Output the (X, Y) coordinate of the center of the cell containing the given text.  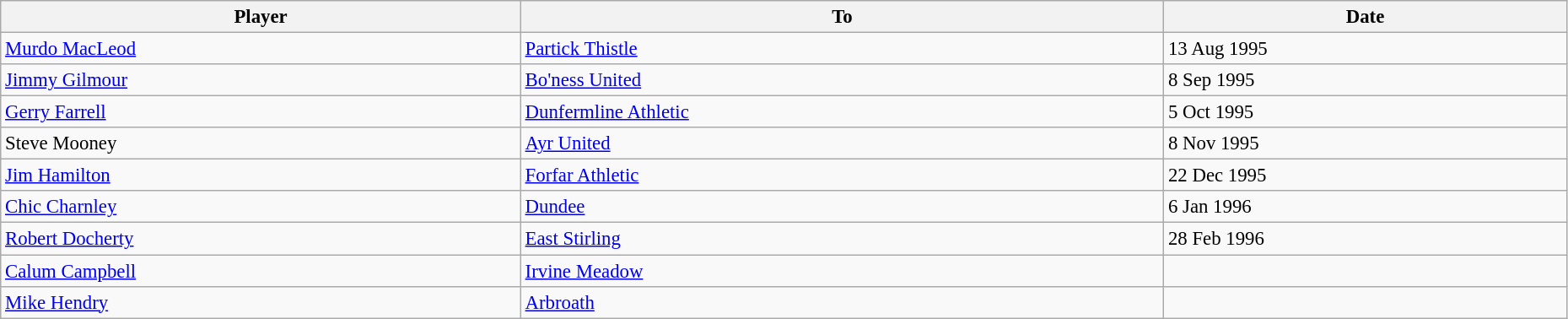
East Stirling (842, 239)
Forfar Athletic (842, 176)
5 Oct 1995 (1366, 112)
Arbroath (842, 302)
Chic Charnley (261, 207)
Partick Thistle (842, 49)
Player (261, 17)
Ayr United (842, 143)
6 Jan 1996 (1366, 207)
Irvine Meadow (842, 271)
Robert Docherty (261, 239)
Jimmy Gilmour (261, 80)
8 Nov 1995 (1366, 143)
28 Feb 1996 (1366, 239)
Calum Campbell (261, 271)
8 Sep 1995 (1366, 80)
13 Aug 1995 (1366, 49)
Mike Hendry (261, 302)
Bo'ness United (842, 80)
Dunfermline Athletic (842, 112)
22 Dec 1995 (1366, 176)
Murdo MacLeod (261, 49)
Steve Mooney (261, 143)
Gerry Farrell (261, 112)
Jim Hamilton (261, 176)
Date (1366, 17)
To (842, 17)
Dundee (842, 207)
